Pinpoint the cell where the given text exists, returning its [x, y] midpoint coordinate. 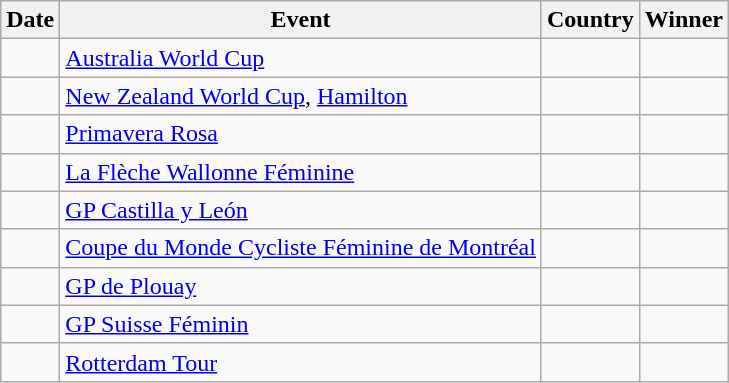
GP Suisse Féminin [301, 324]
Country [590, 20]
Winner [684, 20]
La Flèche Wallonne Féminine [301, 172]
Australia World Cup [301, 58]
Coupe du Monde Cycliste Féminine de Montréal [301, 248]
Rotterdam Tour [301, 362]
GP Castilla y León [301, 210]
Primavera Rosa [301, 134]
Date [30, 20]
New Zealand World Cup, Hamilton [301, 96]
GP de Plouay [301, 286]
Event [301, 20]
